Detect which cell encompasses the target text, then output its [X, Y] center coordinate. 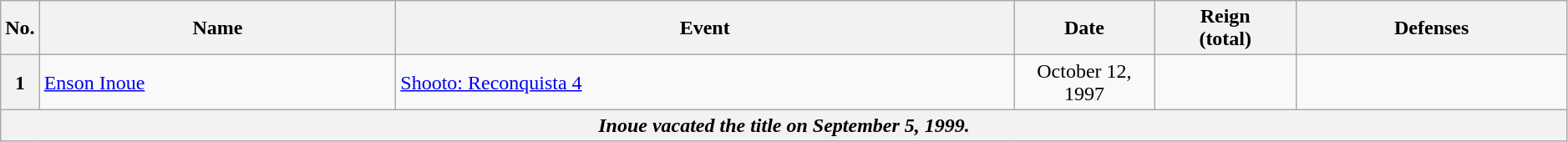
October 12, 1997 [1084, 82]
1 [20, 82]
Enson Inoue [217, 82]
No. [20, 28]
Name [217, 28]
Event [705, 28]
Date [1084, 28]
Inoue vacated the title on September 5, 1999. [784, 125]
Defenses [1432, 28]
Reign(total) [1225, 28]
Shooto: Reconquista 4 [705, 82]
